Output the [x, y] coordinate of the center of the cell containing the given text.  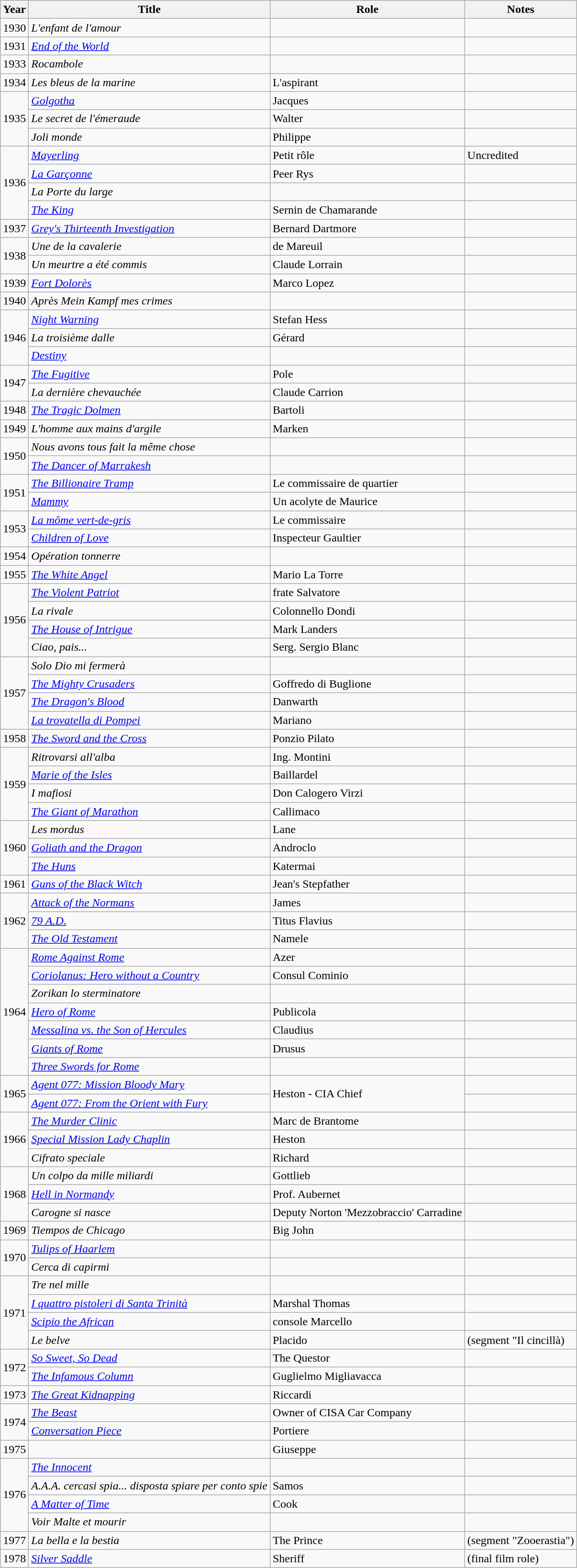
The King [149, 210]
James [367, 902]
Mammy [149, 501]
Coriolanus: Hero without a Country [149, 975]
1973 [14, 1395]
Claudius [367, 1030]
Owner of CISA Car Company [367, 1413]
Une de la cavalerie [149, 247]
La rivale [149, 611]
Heston [367, 1139]
Uncredited [521, 155]
Walter [367, 119]
Goffredo di Buglione [367, 684]
Joli monde [149, 137]
Baillardel [367, 775]
Serg. Sergio Blanc [367, 647]
Ciao, pais... [149, 647]
1947 [14, 383]
Le secret de l'émeraude [149, 119]
Marken [367, 429]
Claude Lorrain [367, 265]
Richard [367, 1158]
The Tragic Dolmen [149, 410]
The Great Kidnapping [149, 1395]
Deputy Norton 'Mezzobraccio' Carradine [367, 1212]
Fort Dolorès [149, 283]
Scipio the African [149, 1321]
1953 [14, 529]
Role [367, 10]
1948 [14, 410]
Agent 077: Mission Bloody Mary [149, 1084]
I quattro pistoleri di Santa Trinità [149, 1303]
Marie of the Isles [149, 775]
Golgotha [149, 101]
The Questor [367, 1358]
Peer Rys [367, 173]
Zorikan lo sterminatore [149, 993]
1933 [14, 64]
1975 [14, 1449]
1939 [14, 283]
Mayerling [149, 155]
Tre nel mille [149, 1285]
Conversation Piece [149, 1431]
Gérard [367, 338]
(segment "Zooerastia") [521, 1540]
Guglielmo Migliavacca [367, 1376]
The Innocent [149, 1467]
Marco Lopez [367, 283]
Guns of the Black Witch [149, 884]
1940 [14, 301]
Opération tonnerre [149, 556]
1976 [14, 1495]
1957 [14, 693]
Cerca di capirmi [149, 1267]
Heston - CIA Chief [367, 1094]
La Garçonne [149, 173]
Mariano [367, 720]
Le commissaire [367, 519]
Gottlieb [367, 1176]
Voir Malte et mourir [149, 1522]
Special Mission Lady Chaplin [149, 1139]
Inspecteur Gaultier [367, 538]
Titus Flavius [367, 921]
The Infamous Column [149, 1376]
Giuseppe [367, 1449]
La môme vert-de-gris [149, 519]
Sheriff [367, 1558]
Bernard Dartmore [367, 228]
1934 [14, 82]
L'aspirant [367, 82]
End of the World [149, 46]
1955 [14, 575]
1964 [14, 1012]
Callimaco [367, 812]
1977 [14, 1540]
Marc de Brantome [367, 1121]
Three Swords for Rome [149, 1066]
Mario La Torre [367, 575]
Attack of the Normans [149, 902]
Claude Carrion [367, 392]
Giants of Rome [149, 1048]
Ing. Montini [367, 756]
1971 [14, 1312]
Azer [367, 957]
Le commissaire de quartier [367, 483]
Après Mein Kampf mes crimes [149, 301]
Consul Cominio [367, 975]
Big John [367, 1230]
L'homme aux mains d'argile [149, 429]
La dernière chevauchée [149, 392]
Bartoli [367, 410]
Jean's Stepfather [367, 884]
La bella e la bestia [149, 1540]
Riccardi [367, 1395]
Night Warning [149, 319]
Title [149, 10]
Grey's Thirteenth Investigation [149, 228]
Publicola [367, 1012]
Carogne si nasce [149, 1212]
The Dancer of Marrakesh [149, 465]
Un meurtre a été commis [149, 265]
Marshal Thomas [367, 1303]
La troisième dalle [149, 338]
Solo Dio mi fermerà [149, 666]
Un colpo da mille miliardi [149, 1176]
Un acolyte de Maurice [367, 501]
1966 [14, 1139]
Silver Saddle [149, 1558]
1956 [14, 620]
Prof. Aubernet [367, 1194]
The Giant of Marathon [149, 812]
console Marcello [367, 1321]
So Sweet, So Dead [149, 1358]
Le belve [149, 1340]
Mark Landers [367, 629]
Year [14, 10]
Les mordus [149, 830]
Rocambole [149, 64]
Tulips of Haarlem [149, 1249]
Pole [367, 374]
frate Salvatore [367, 593]
Danwarth [367, 702]
La Porte du large [149, 192]
1930 [14, 28]
Goliath and the Dragon [149, 848]
Nous avons tous fait la même chose [149, 447]
The Huns [149, 866]
The Prince [367, 1540]
Tiempos de Chicago [149, 1230]
1962 [14, 921]
1938 [14, 256]
The Sword and the Cross [149, 738]
(final film role) [521, 1558]
1949 [14, 429]
Namele [367, 939]
The Old Testament [149, 939]
The Violent Patriot [149, 593]
1946 [14, 338]
Drusus [367, 1048]
I mafiosi [149, 793]
Samos [367, 1486]
Lane [367, 830]
79 A.D. [149, 921]
Ponzio Pilato [367, 738]
Les bleus de la marine [149, 82]
The Mighty Crusaders [149, 684]
Placido [367, 1340]
(segment "Il cincillà) [521, 1340]
Notes [521, 10]
The Murder Clinic [149, 1121]
Philippe [367, 137]
1954 [14, 556]
1960 [14, 848]
Katermai [367, 866]
Sernin de Chamarande [367, 210]
The Beast [149, 1413]
de Mareuil [367, 247]
Ritrovarsi all'alba [149, 756]
A.A.A. cercasi spia... disposta spiare per conto spie [149, 1486]
1978 [14, 1558]
Don Calogero Virzi [367, 793]
The House of Intrigue [149, 629]
L'enfant de l'amour [149, 28]
1972 [14, 1367]
Petit rôle [367, 155]
Messalina vs. the Son of Hercules [149, 1030]
The Fugitive [149, 374]
1974 [14, 1422]
1970 [14, 1258]
1968 [14, 1194]
Stefan Hess [367, 319]
1936 [14, 182]
Cifrato speciale [149, 1158]
1950 [14, 456]
Rome Against Rome [149, 957]
1937 [14, 228]
Children of Love [149, 538]
Colonnello Dondi [367, 611]
La trovatella di Pompei [149, 720]
The Dragon's Blood [149, 702]
The White Angel [149, 575]
Jacques [367, 101]
Androclo [367, 848]
Hero of Rome [149, 1012]
Destiny [149, 356]
A Matter of Time [149, 1504]
1935 [14, 119]
Portiere [367, 1431]
Hell in Normandy [149, 1194]
1965 [14, 1094]
1959 [14, 784]
1961 [14, 884]
Cook [367, 1504]
1958 [14, 738]
Agent 077: From the Orient with Fury [149, 1103]
The Billionaire Tramp [149, 483]
1931 [14, 46]
1969 [14, 1230]
1951 [14, 492]
